Extract the [X, Y] coordinate from the center of the cell holding the provided text.  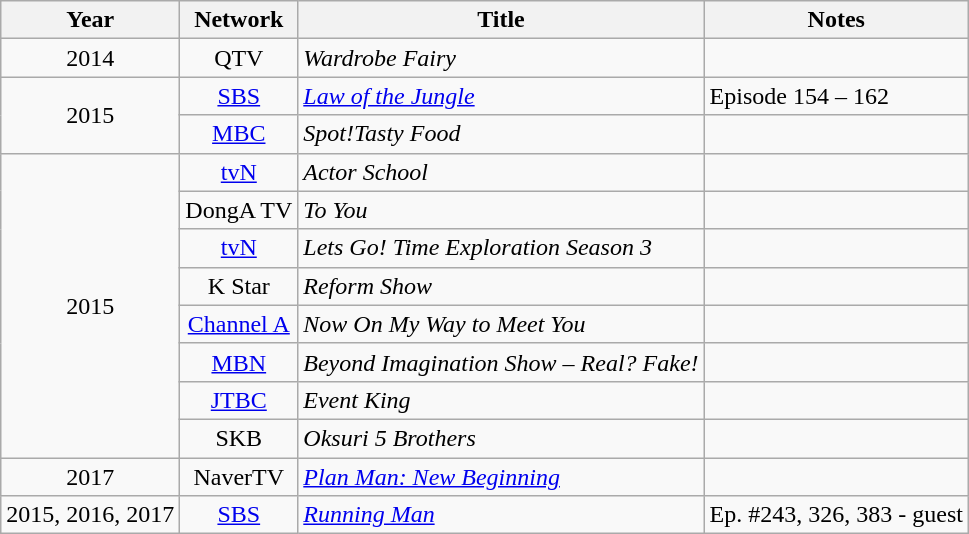
Spot!Tasty Food [501, 134]
Oksuri 5 Brothers [501, 438]
K Star [239, 286]
Plan Man: New Beginning [501, 477]
Notes [836, 20]
Episode 154 – 162 [836, 96]
Reform Show [501, 286]
JTBC [239, 400]
DongA TV [239, 210]
Year [90, 20]
Channel A [239, 324]
QTV [239, 58]
2014 [90, 58]
Wardrobe Fairy [501, 58]
Actor School [501, 172]
To You [501, 210]
NaverTV [239, 477]
Ep. #243, 326, 383 - guest [836, 515]
Beyond Imagination Show – Real? Fake! [501, 362]
Law of the Jungle [501, 96]
Network [239, 20]
2015, 2016, 2017 [90, 515]
MBN [239, 362]
Now On My Way to Meet You [501, 324]
Event King [501, 400]
MBC [239, 134]
Running Man [501, 515]
Title [501, 20]
SKB [239, 438]
2017 [90, 477]
Lets Go! Time Exploration Season 3 [501, 248]
